Provide the [X, Y] coordinate of the cell's center where the given text is located.  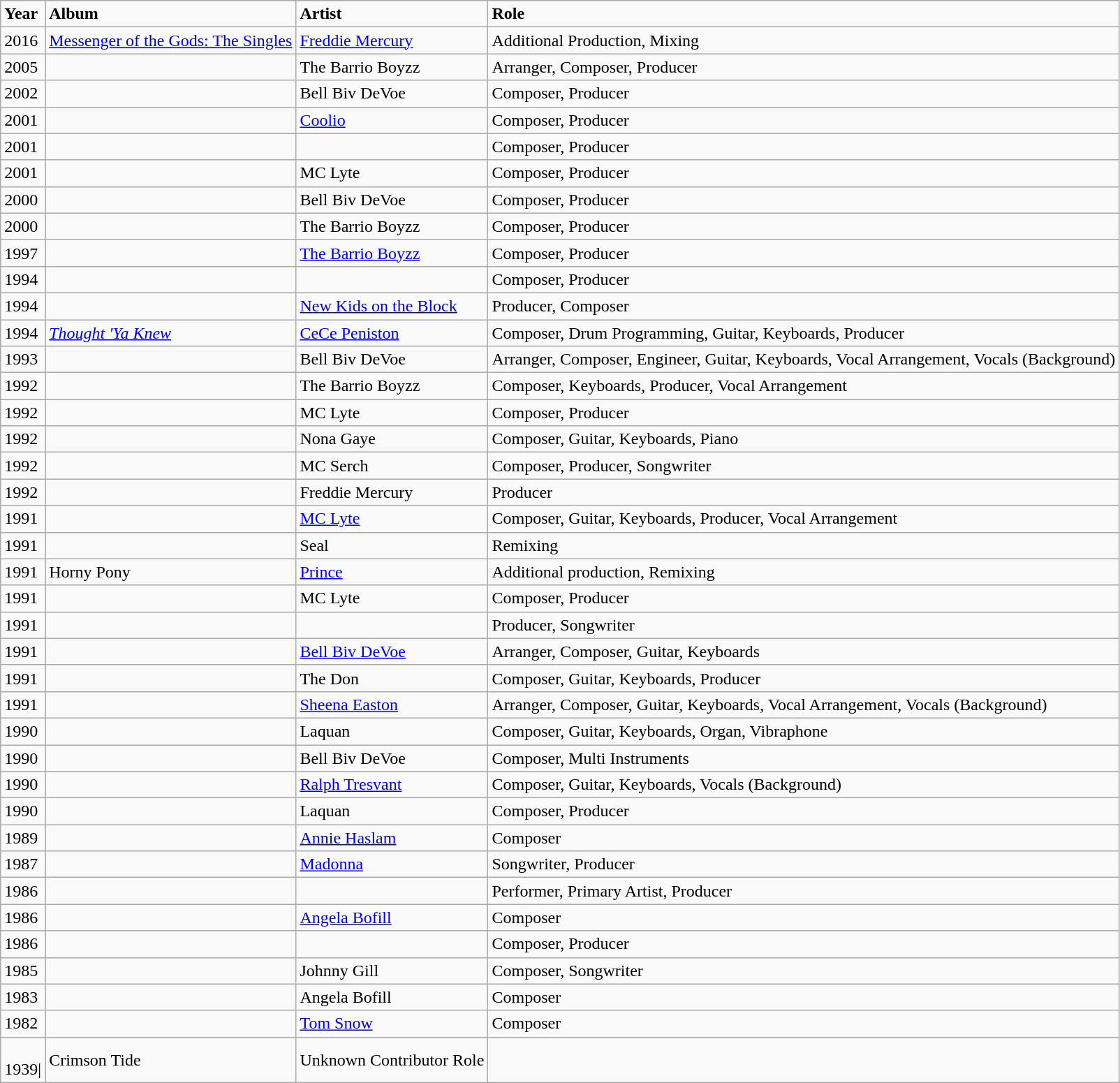
Seal [392, 545]
Sheena Easton [392, 705]
Tom Snow [392, 1024]
Arranger, Composer, Guitar, Keyboards [804, 651]
Composer, Multi Instruments [804, 758]
Messenger of the Gods: The Singles [170, 40]
New Kids on the Block [392, 306]
Unknown Contributor Role [392, 1060]
Composer, Songwriter [804, 971]
Artist [392, 14]
2002 [23, 94]
Arranger, Composer, Producer [804, 67]
Johnny Gill [392, 971]
Producer, Composer [804, 306]
Additional production, Remixing [804, 572]
Album [170, 14]
Arranger, Composer, Engineer, Guitar, Keyboards, Vocal Arrangement, Vocals (Background) [804, 360]
Composer, Guitar, Keyboards, Producer [804, 678]
1982 [23, 1024]
1985 [23, 971]
Composer, Drum Programming, Guitar, Keyboards, Producer [804, 333]
Coolio [392, 120]
CeCe Peniston [392, 333]
2016 [23, 40]
Ralph Tresvant [392, 785]
Arranger, Composer, Guitar, Keyboards, Vocal Arrangement, Vocals (Background) [804, 705]
Composer, Guitar, Keyboards, Organ, Vibraphone [804, 731]
Horny Pony [170, 572]
Prince [392, 572]
Additional Production, Mixing [804, 40]
Year [23, 14]
1997 [23, 253]
Thought 'Ya Knew [170, 333]
Songwriter, Producer [804, 864]
Composer, Keyboards, Producer, Vocal Arrangement [804, 386]
Producer, Songwriter [804, 625]
2005 [23, 67]
Composer, Guitar, Keyboards, Producer, Vocal Arrangement [804, 519]
Composer, Producer, Songwriter [804, 466]
Performer, Primary Artist, Producer [804, 891]
Nona Gaye [392, 439]
The Don [392, 678]
Role [804, 14]
Annie Haslam [392, 838]
Composer, Guitar, Keyboards, Piano [804, 439]
Producer [804, 492]
1987 [23, 864]
Composer, Guitar, Keyboards, Vocals (Background) [804, 785]
Madonna [392, 864]
Crimson Tide [170, 1060]
1993 [23, 360]
1989 [23, 838]
1939| [23, 1060]
Remixing [804, 545]
MC Serch [392, 466]
1983 [23, 997]
